Provide the (X, Y) coordinate of the cell's center where the given text is located.  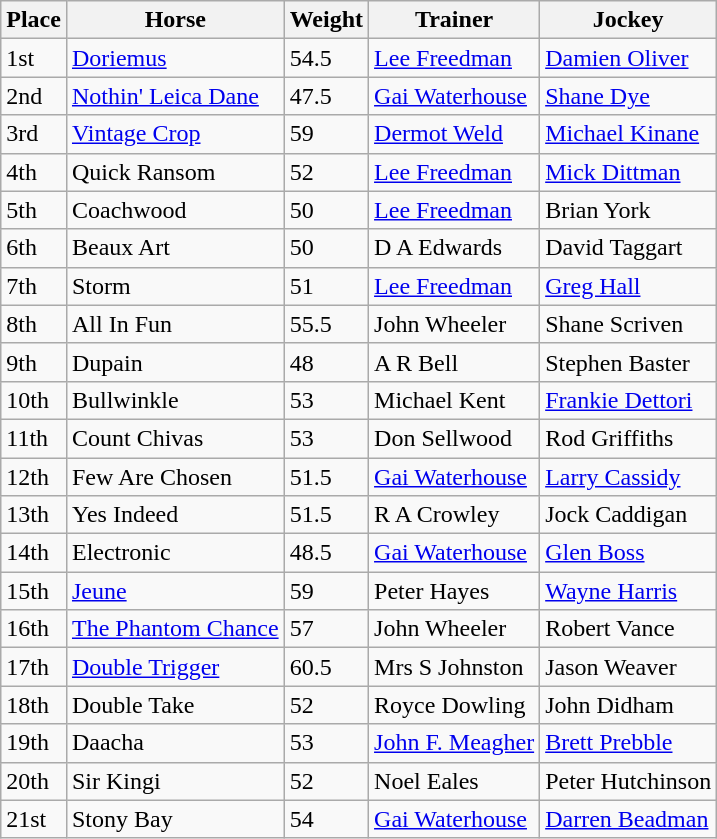
Brian York (628, 210)
Glen Boss (628, 553)
Michael Kent (454, 400)
All In Fun (175, 324)
Nothin' Leica Dane (175, 96)
Stephen Baster (628, 362)
Frankie Dettori (628, 400)
Doriemus (175, 58)
Quick Ransom (175, 172)
Dermot Weld (454, 134)
Daacha (175, 743)
Mrs S Johnston (454, 667)
Yes Indeed (175, 515)
Michael Kinane (628, 134)
47.5 (326, 96)
R A Crowley (454, 515)
21st (34, 819)
Stony Bay (175, 819)
Wayne Harris (628, 591)
Noel Eales (454, 781)
Coachwood (175, 210)
15th (34, 591)
Dupain (175, 362)
Weight (326, 20)
57 (326, 629)
8th (34, 324)
John F. Meagher (454, 743)
17th (34, 667)
A R Bell (454, 362)
48 (326, 362)
Storm (175, 286)
60.5 (326, 667)
9th (34, 362)
2nd (34, 96)
54.5 (326, 58)
Brett Prebble (628, 743)
Jeune (175, 591)
D A Edwards (454, 248)
Place (34, 20)
11th (34, 438)
Greg Hall (628, 286)
Royce Dowling (454, 705)
55.5 (326, 324)
John Didham (628, 705)
Double Take (175, 705)
Jockey (628, 20)
54 (326, 819)
Robert Vance (628, 629)
David Taggart (628, 248)
3rd (34, 134)
Vintage Crop (175, 134)
Horse (175, 20)
Count Chivas (175, 438)
Electronic (175, 553)
14th (34, 553)
Sir Kingi (175, 781)
12th (34, 477)
10th (34, 400)
Don Sellwood (454, 438)
20th (34, 781)
Bullwinkle (175, 400)
6th (34, 248)
The Phantom Chance (175, 629)
1st (34, 58)
16th (34, 629)
51 (326, 286)
Trainer (454, 20)
Beaux Art (175, 248)
Damien Oliver (628, 58)
Shane Scriven (628, 324)
Peter Hutchinson (628, 781)
7th (34, 286)
18th (34, 705)
Jock Caddigan (628, 515)
13th (34, 515)
5th (34, 210)
Shane Dye (628, 96)
Peter Hayes (454, 591)
Rod Griffiths (628, 438)
Larry Cassidy (628, 477)
Darren Beadman (628, 819)
Double Trigger (175, 667)
Jason Weaver (628, 667)
19th (34, 743)
48.5 (326, 553)
Few Are Chosen (175, 477)
4th (34, 172)
Mick Dittman (628, 172)
